Return (X, Y) of the center of cell containing provided text 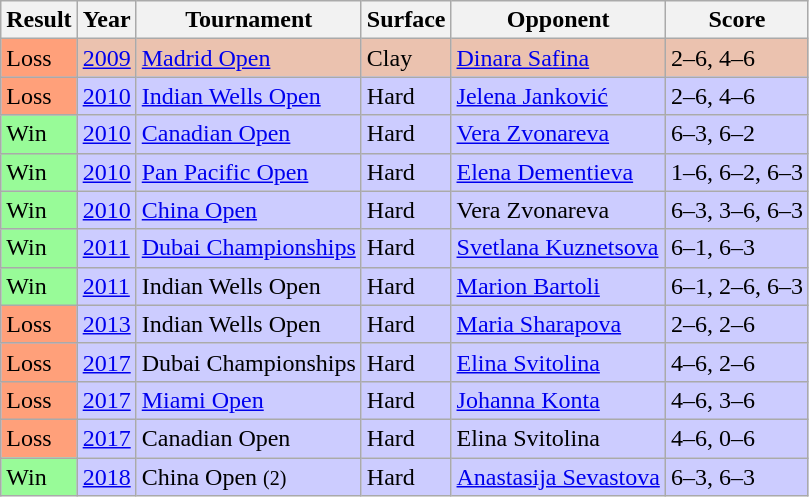
Surface (406, 20)
Johanna Konta (558, 400)
Year (106, 20)
4–6, 2–6 (736, 362)
Tournament (248, 20)
China Open (248, 210)
6–3, 6–3 (736, 477)
Miami Open (248, 400)
2018 (106, 477)
6–3, 6–2 (736, 134)
6–1, 6–3 (736, 248)
Anastasija Sevastova (558, 477)
Opponent (558, 20)
4–6, 0–6 (736, 438)
4–6, 3–6 (736, 400)
2013 (106, 324)
China Open (2) (248, 477)
Dinara Safina (558, 58)
Pan Pacific Open (248, 172)
2009 (106, 58)
1–6, 6–2, 6–3 (736, 172)
Jelena Janković (558, 96)
2–6, 2–6 (736, 324)
6–1, 2–6, 6–3 (736, 286)
Madrid Open (248, 58)
Elena Dementieva (558, 172)
Marion Bartoli (558, 286)
Svetlana Kuznetsova (558, 248)
Clay (406, 58)
6–3, 3–6, 6–3 (736, 210)
Score (736, 20)
Result (39, 20)
Maria Sharapova (558, 324)
